Return the (x, y) coordinate for the center point of the cell that contains the specified text.  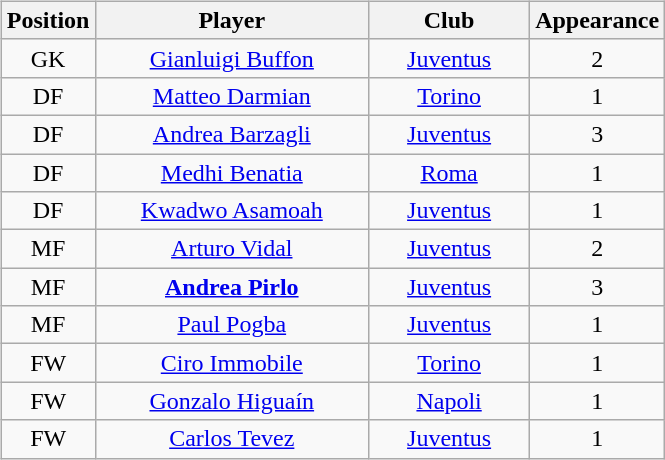
Ciro Immobile (232, 363)
Gonzalo Higuaín (232, 401)
Arturo Vidal (232, 249)
Paul Pogba (232, 325)
Medhi Benatia (232, 173)
Andrea Barzagli (232, 134)
Matteo Darmian (232, 96)
Appearance (598, 20)
Position (48, 20)
Club (450, 20)
Andrea Pirlo (232, 287)
Kwadwo Asamoah (232, 211)
Player (232, 20)
GK (48, 58)
Carlos Tevez (232, 439)
Gianluigi Buffon (232, 58)
Napoli (450, 401)
Roma (450, 173)
